Capture the cell that displays the provided text and extract its [x, y] central coordinate. 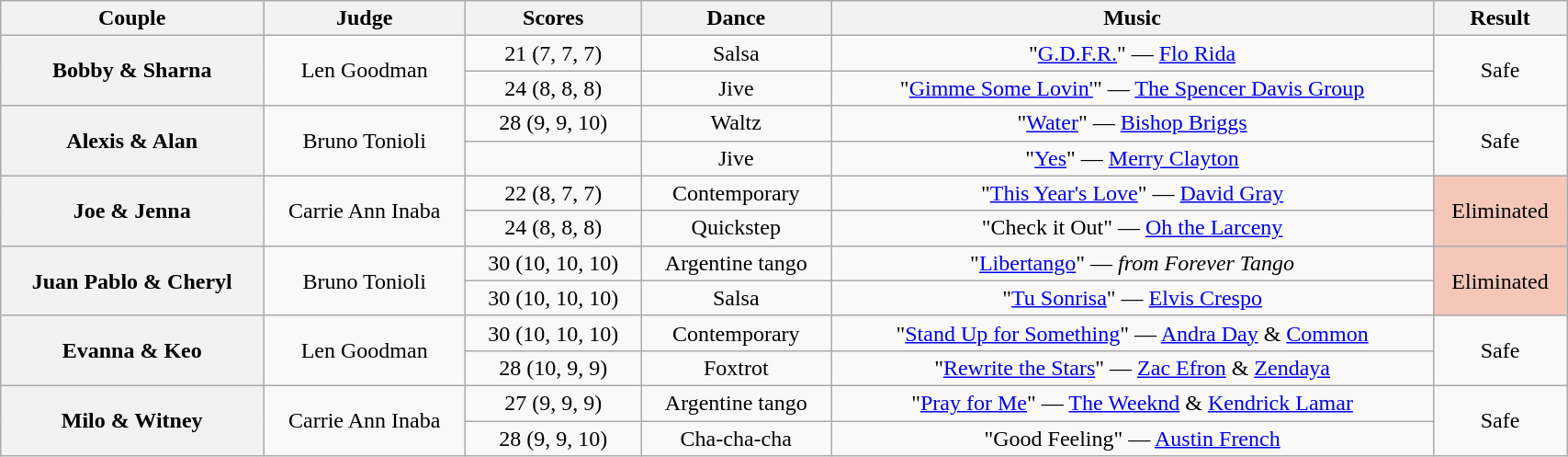
"G.D.F.R." — Flo Rida [1133, 53]
28 (10, 9, 9) [553, 368]
"Stand Up for Something" — Andra Day & Common [1133, 333]
"Rewrite the Stars" — Zac Efron & Zendaya [1133, 368]
Alexis & Alan [132, 141]
Foxtrot [737, 368]
"Libertango" — from Forever Tango [1133, 263]
Couple [132, 18]
Quickstep [737, 228]
"This Year's Love" — David Gray [1133, 193]
"Water" — Bishop Briggs [1133, 123]
"Tu Sonrisa" — Elvis Crespo [1133, 298]
Milo & Witney [132, 420]
Waltz [737, 123]
"Check it Out" — Oh the Larceny [1133, 228]
Juan Pablo & Cheryl [132, 280]
Cha-cha-cha [737, 439]
22 (8, 7, 7) [553, 193]
Music [1133, 18]
"Pray for Me" — The Weeknd & Kendrick Lamar [1133, 403]
Result [1499, 18]
Judge [365, 18]
21 (7, 7, 7) [553, 53]
Dance [737, 18]
"Good Feeling" — Austin French [1133, 439]
27 (9, 9, 9) [553, 403]
Joe & Jenna [132, 211]
Scores [553, 18]
Evanna & Keo [132, 350]
"Yes" — Merry Clayton [1133, 158]
"Gimme Some Lovin'" — The Spencer Davis Group [1133, 88]
Bobby & Sharna [132, 71]
